Capture the cell that displays the provided text and extract its [X, Y] central coordinate. 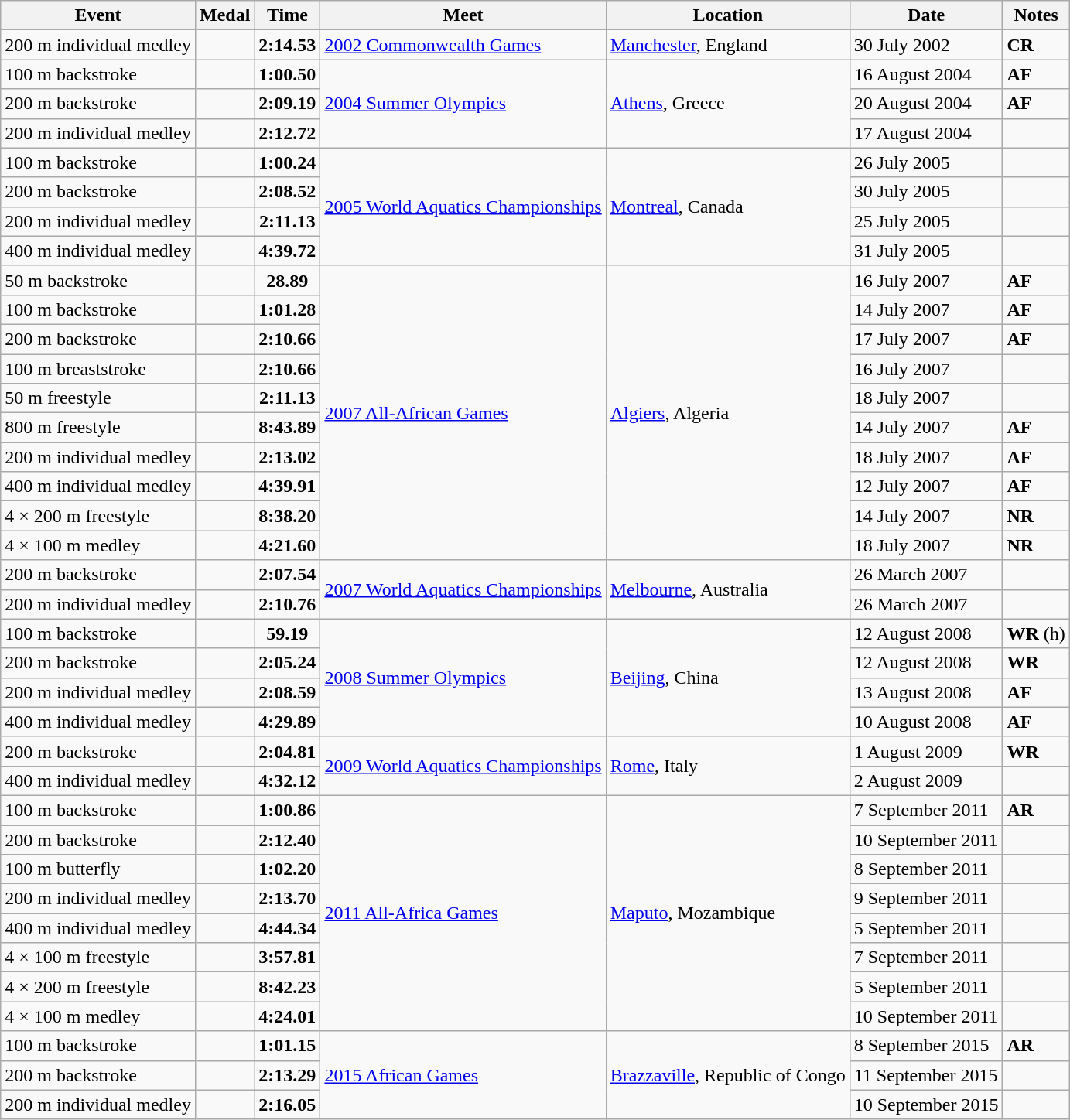
100 m butterfly [98, 869]
1 August 2009 [926, 751]
2:07.54 [288, 575]
4:39.72 [288, 251]
2:13.02 [288, 457]
2:08.52 [288, 192]
2:09.19 [288, 104]
2007 World Aquatics Championships [463, 589]
2:04.81 [288, 751]
Notes [1036, 15]
Athens, Greece [727, 104]
2004 Summer Olympics [463, 104]
9 September 2011 [926, 899]
2:13.29 [288, 1075]
Maputo, Mozambique [727, 913]
Manchester, England [727, 45]
2015 African Games [463, 1075]
Brazzaville, Republic of Congo [727, 1075]
CR [1036, 45]
20 August 2004 [926, 104]
Montreal, Canada [727, 207]
2007 All-African Games [463, 413]
30 July 2002 [926, 45]
25 July 2005 [926, 221]
2009 World Aquatics Championships [463, 766]
Time [288, 15]
2:10.76 [288, 604]
2008 Summer Olympics [463, 678]
13 August 2008 [926, 692]
Rome, Italy [727, 766]
50 m backstroke [98, 280]
12 July 2007 [926, 487]
10 September 2015 [926, 1105]
2005 World Aquatics Championships [463, 207]
4:29.89 [288, 722]
8:42.23 [288, 987]
17 July 2007 [926, 339]
Melbourne, Australia [727, 589]
800 m freestyle [98, 428]
50 m freestyle [98, 398]
2:13.70 [288, 899]
8 September 2011 [926, 869]
4:44.34 [288, 928]
100 m breaststroke [98, 369]
1:00.24 [288, 162]
Event [98, 15]
2:12.40 [288, 839]
Date [926, 15]
26 July 2005 [926, 162]
Meet [463, 15]
4:21.60 [288, 545]
16 August 2004 [926, 74]
1:00.50 [288, 74]
31 July 2005 [926, 251]
Location [727, 15]
28.89 [288, 280]
10 August 2008 [926, 722]
2011 All-Africa Games [463, 913]
11 September 2015 [926, 1075]
4:24.01 [288, 1016]
4:32.12 [288, 780]
8:38.20 [288, 516]
2:05.24 [288, 663]
2:12.72 [288, 133]
Medal [224, 15]
2:16.05 [288, 1105]
17 August 2004 [926, 133]
8:43.89 [288, 428]
1:00.86 [288, 810]
WR (h) [1036, 633]
2 August 2009 [926, 780]
8 September 2015 [926, 1046]
2:08.59 [288, 692]
Beijing, China [727, 678]
59.19 [288, 633]
3:57.81 [288, 958]
1:01.28 [288, 309]
2002 Commonwealth Games [463, 45]
2:14.53 [288, 45]
1:01.15 [288, 1046]
4 × 100 m freestyle [98, 958]
4:39.91 [288, 487]
1:02.20 [288, 869]
30 July 2005 [926, 192]
Algiers, Algeria [727, 413]
